Return the [x, y] coordinate for the center point of the cell that contains the specified text.  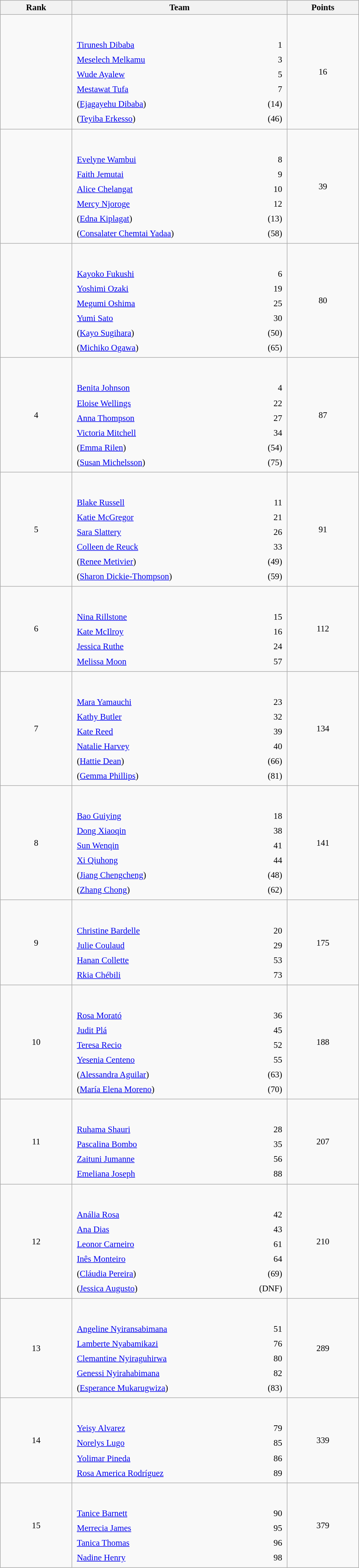
27 [263, 418]
Yoshimi Ozaki [156, 288]
Meselech Melkamu [158, 60]
Katie McGregor [163, 517]
Rosa Morató 36 Judit Plá 45 Teresa Recio 52 Yesenia Centeno 55 (Alessandra Aguilar) (63) (María Elena Moreno) (70) [179, 1042]
(Alessandra Aguilar) [160, 1074]
Sun Wenqin [158, 846]
(Jessica Augusto) [148, 1288]
90 [266, 1513]
33 [268, 547]
379 [323, 1525]
Angeline Nyiransabimana [162, 1329]
34 [263, 433]
(14) [264, 104]
73 [268, 975]
Rank [36, 8]
Anna Thompson [158, 418]
Yeisy Alvarez [167, 1428]
Kayoko Fukushi [156, 274]
Christine Bardelle 20 Julie Coulaud 29 Hanan Collette 53 Rkia Chébili 73 [179, 943]
Bao Guiying 18 Dong Xiaoqin 38 Sun Wenqin 41 Xi Qiuhong 44 (Jiang Chengcheng) (48) (Zhang Chong) (62) [179, 843]
(Teyiba Erkesso) [158, 119]
Lamberte Nyabamikazi [162, 1344]
Ana Dias [148, 1229]
Clemantine Nyiraguhirwa [162, 1358]
Pascalina Bombo [162, 1144]
23 [262, 702]
Yumi Sato [156, 318]
Mara Yamauchi 23 Kathy Butler 32 Kate Reed 39 Natalie Harvey 40 (Hattie Dean) (66) (Gemma Phillips) (81) [179, 728]
1 [264, 45]
24 [265, 647]
3 [264, 60]
141 [323, 843]
Ruhama Shauri 28 Pascalina Bombo 35 Zaituni Jumanne 56 Emeliana Joseph 88 [179, 1142]
55 [265, 1060]
Evelyne Wambui [163, 159]
45 [265, 1030]
(Sharon Dickie-Thompson) [163, 577]
30 [262, 318]
20 [268, 931]
(Gemma Phillips) [156, 776]
Rosa Morató [160, 1015]
112 [323, 629]
96 [266, 1543]
Faith Jemutai [163, 174]
Angeline Nyiransabimana 51 Lamberte Nyabamikazi 76 Clemantine Nyiraguhirwa 80 Genessi Nyirahabimana 82 (Esperance Mukarugwiza) (83) [179, 1348]
41 [264, 846]
Anália Rosa 42 Ana Dias 43 Leonor Carneiro 61 Inês Monteiro 64 (Cláudia Pereira) (69) (Jessica Augusto) (DNF) [179, 1241]
95 [266, 1528]
Teresa Recio [160, 1045]
(54) [263, 447]
Melissa Moon [160, 661]
(María Elena Moreno) [160, 1089]
Sara Slattery [163, 532]
(Cláudia Pereira) [148, 1273]
(49) [268, 562]
Bao Guiying [158, 816]
38 [264, 831]
26 [268, 532]
(83) [267, 1388]
Megumi Oshima [156, 303]
Zaituni Jumanne [162, 1159]
Yeisy Alvarez 79 Norelys Lugo 85 Yolimar Pineda 86 Rosa America Rodríguez 89 [179, 1440]
Norelys Lugo [167, 1443]
Team [179, 8]
(66) [262, 761]
(50) [262, 333]
(62) [264, 890]
Inês Monteiro [148, 1259]
(81) [262, 776]
86 [272, 1458]
Benita Johnson [158, 388]
42 [253, 1214]
(Ejagayehu Dibaba) [158, 104]
Dong Xiaoqin [158, 831]
(Esperance Mukarugwiza) [162, 1388]
51 [267, 1329]
Xi Qiuhong [158, 860]
35 [267, 1144]
Evelyne Wambui 8 Faith Jemutai 9 Alice Chelangat 10 Mercy Njoroge 12 (Edna Kiplagat) (13) (Consalater Chemtai Yadaa) (58) [179, 186]
Kate McIlroy [160, 632]
(70) [265, 1089]
Nina Rillstone [160, 617]
(Michiko Ogawa) [156, 348]
Natalie Harvey [156, 746]
Anália Rosa [148, 1214]
53 [268, 960]
Eloise Wellings [158, 403]
Mercy Njoroge [163, 204]
(69) [253, 1273]
(58) [268, 233]
(Edna Kiplagat) [163, 218]
89 [272, 1473]
134 [323, 728]
Rosa America Rodríguez [167, 1473]
Yesenia Centeno [160, 1060]
25 [262, 303]
(Susan Michelsson) [158, 462]
22 [263, 403]
Alice Chelangat [163, 189]
Julie Coulaud [163, 945]
Ruhama Shauri [162, 1130]
Victoria Mitchell [158, 433]
13 [36, 1348]
Nina Rillstone 15 Kate McIlroy 16 Jessica Ruthe 24 Melissa Moon 57 [179, 629]
Nadine Henry [161, 1557]
(46) [264, 119]
Kayoko Fukushi 6 Yoshimi Ozaki 19 Megumi Oshima 25 Yumi Sato 30 (Kayo Sugihara) (50) (Michiko Ogawa) (65) [179, 301]
Jessica Ruthe [160, 647]
Benita Johnson 4 Eloise Wellings 22 Anna Thompson 27 Victoria Mitchell 34 (Emma Rilen) (54) (Susan Michelsson) (75) [179, 415]
44 [264, 860]
(59) [268, 577]
Wude Ayalew [158, 75]
Kathy Butler [156, 717]
43 [253, 1229]
Emeliana Joseph [162, 1174]
56 [267, 1159]
61 [253, 1244]
32 [262, 717]
Tanica Thomas [161, 1543]
85 [272, 1443]
88 [267, 1174]
Genessi Nyirahabimana [162, 1373]
Christine Bardelle [163, 931]
Kate Reed [156, 731]
(Hattie Dean) [156, 761]
(Zhang Chong) [158, 890]
21 [268, 517]
36 [265, 1015]
175 [323, 943]
188 [323, 1042]
29 [268, 945]
Points [323, 8]
57 [265, 661]
207 [323, 1142]
(Kayo Sugihara) [156, 333]
91 [323, 529]
(75) [263, 462]
(Emma Rilen) [158, 447]
210 [323, 1241]
64 [253, 1259]
289 [323, 1348]
(Jiang Chengcheng) [158, 875]
Colleen de Reuck [163, 547]
Merrecia James [161, 1528]
79 [272, 1428]
28 [267, 1130]
Blake Russell 11 Katie McGregor 21 Sara Slattery 26 Colleen de Reuck 33 (Renee Metivier) (49) (Sharon Dickie-Thompson) (59) [179, 529]
Tirunesh Dibaba 1 Meselech Melkamu 3 Wude Ayalew 5 Mestawat Tufa 7 (Ejagayehu Dibaba) (14) (Teyiba Erkesso) (46) [179, 72]
Hanan Collette [163, 960]
82 [267, 1373]
(63) [265, 1074]
87 [323, 415]
(65) [262, 348]
Tirunesh Dibaba [158, 45]
(Renee Metivier) [163, 562]
19 [262, 288]
(DNF) [253, 1288]
339 [323, 1440]
Tanice Barnett 90 Merrecia James 95 Tanica Thomas 96 Nadine Henry 98 [179, 1525]
52 [265, 1045]
Tanice Barnett [161, 1513]
Leonor Carneiro [148, 1244]
Rkia Chébili [163, 975]
Mara Yamauchi [156, 702]
Blake Russell [163, 502]
(13) [268, 218]
(Consalater Chemtai Yadaa) [163, 233]
98 [266, 1557]
(48) [264, 875]
76 [267, 1344]
Judit Plá [160, 1030]
40 [262, 746]
18 [264, 816]
Yolimar Pineda [167, 1458]
14 [36, 1440]
Mestawat Tufa [158, 89]
